Return the [X, Y] coordinate for the center point of the cell that contains the specified text.  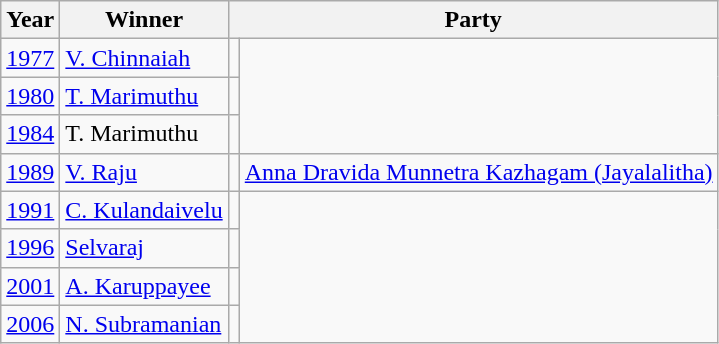
1980 [30, 96]
2001 [30, 286]
1991 [30, 210]
N. Subramanian [144, 324]
Party [473, 20]
1989 [30, 172]
V. Raju [144, 172]
Winner [144, 20]
1977 [30, 58]
Anna Dravida Munnetra Kazhagam (Jayalalitha) [478, 172]
1996 [30, 248]
2006 [30, 324]
Selvaraj [144, 248]
1984 [30, 134]
A. Karuppayee [144, 286]
V. Chinnaiah [144, 58]
C. Kulandaivelu [144, 210]
Year [30, 20]
